For the text-containing cell, return its midpoint in [x, y] coordinate format. 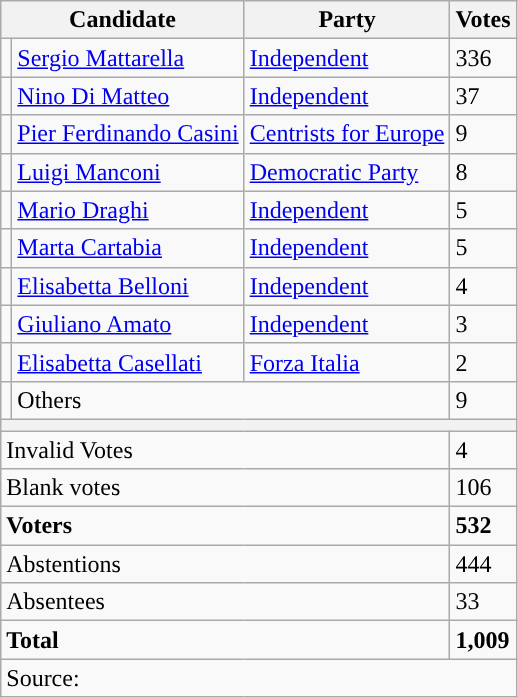
Candidate [122, 20]
Source: [258, 678]
3 [483, 324]
Giuliano Amato [128, 324]
532 [483, 526]
Blank votes [226, 488]
Invalid Votes [226, 449]
Total [226, 640]
Sergio Mattarella [128, 58]
106 [483, 488]
33 [483, 602]
Nino Di Matteo [128, 96]
Mario Draghi [128, 210]
Abstentions [226, 564]
Pier Ferdinando Casini [128, 134]
Luigi Manconi [128, 172]
Elisabetta Casellati [128, 362]
Elisabetta Belloni [128, 286]
1,009 [483, 640]
Party [347, 20]
Forza Italia [347, 362]
444 [483, 564]
Marta Cartabia [128, 248]
Absentees [226, 602]
8 [483, 172]
Democratic Party [347, 172]
336 [483, 58]
Others [231, 400]
Voters [226, 526]
Centrists for Europe [347, 134]
Votes [483, 20]
2 [483, 362]
37 [483, 96]
